Pinpoint the cell where the given text exists, returning its (x, y) midpoint coordinate. 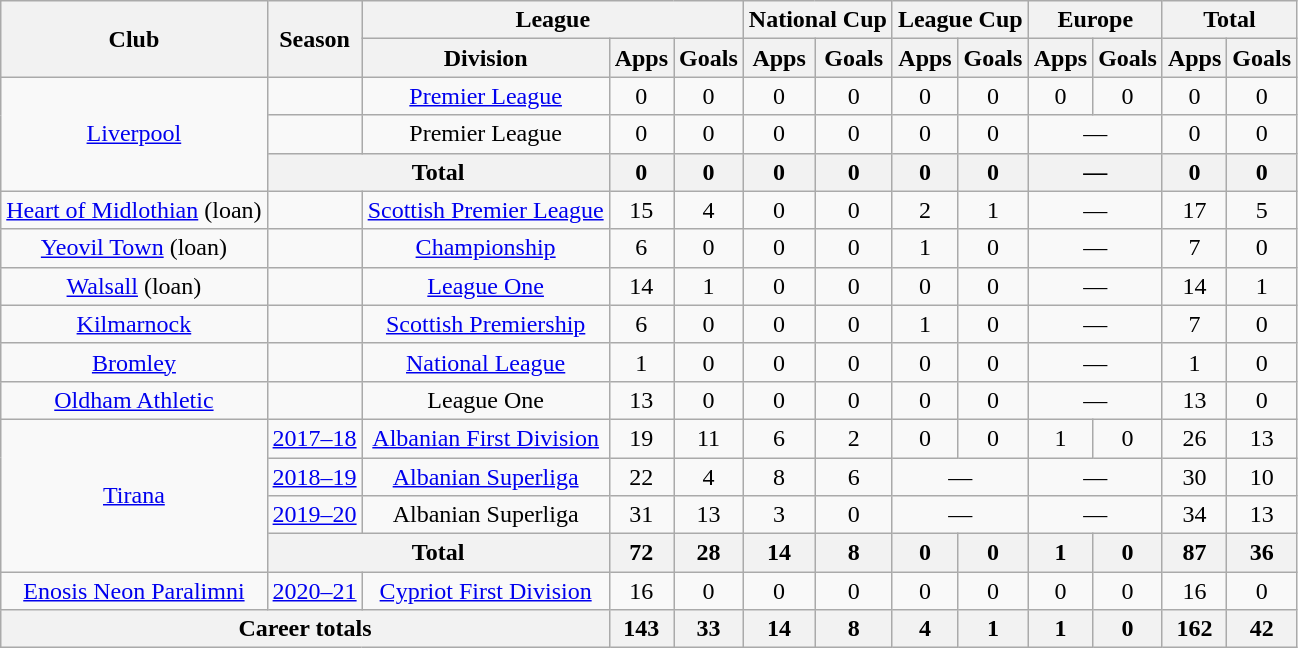
Kilmarnock (134, 324)
2017–18 (314, 438)
Liverpool (134, 134)
Cypriot First Division (486, 591)
162 (1194, 629)
26 (1194, 438)
Club (134, 39)
Championship (486, 248)
League Cup (960, 20)
31 (641, 515)
34 (1194, 515)
2020–21 (314, 591)
Division (486, 58)
36 (1262, 553)
Walsall (loan) (134, 286)
National League (486, 362)
17 (1194, 210)
30 (1194, 477)
19 (641, 438)
Heart of Midlothian (loan) (134, 210)
87 (1194, 553)
15 (641, 210)
28 (709, 553)
Scottish Premiership (486, 324)
33 (709, 629)
2018–19 (314, 477)
72 (641, 553)
5 (1262, 210)
Europe (1095, 20)
Bromley (134, 362)
22 (641, 477)
Season (314, 39)
11 (709, 438)
Tirana (134, 495)
42 (1262, 629)
League (552, 20)
Enosis Neon Paralimni (134, 591)
Oldham Athletic (134, 400)
10 (1262, 477)
2019–20 (314, 515)
Scottish Premier League (486, 210)
Albanian First Division (486, 438)
3 (779, 515)
Career totals (305, 629)
143 (641, 629)
Yeovil Town (loan) (134, 248)
National Cup (818, 20)
